Determine the [x, y] coordinate at the center of the cell enclosing the given text.  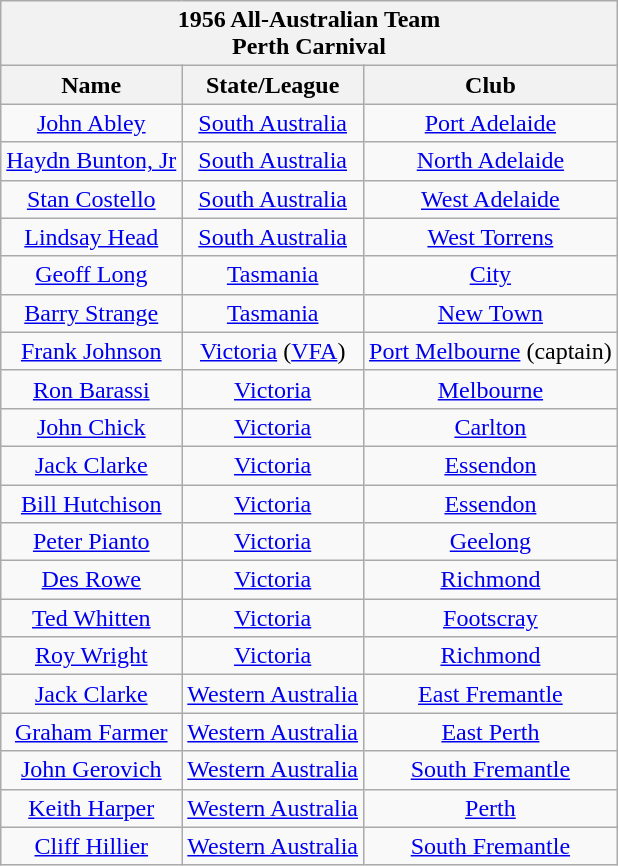
North Adelaide [491, 161]
Lindsay Head [92, 237]
West Torrens [491, 237]
Cliff Hillier [92, 846]
Geelong [491, 542]
John Chick [92, 427]
Ted Whitten [92, 618]
West Adelaide [491, 199]
Port Melbourne (captain) [491, 351]
Victoria (VFA) [273, 351]
Graham Farmer [92, 732]
Roy Wright [92, 656]
Name [92, 85]
State/League [273, 85]
Melbourne [491, 389]
Keith Harper [92, 808]
Carlton [491, 427]
Peter Pianto [92, 542]
Bill Hutchison [92, 503]
Club [491, 85]
Frank Johnson [92, 351]
Barry Strange [92, 313]
Geoff Long [92, 275]
East Perth [491, 732]
Stan Costello [92, 199]
Port Adelaide [491, 123]
Haydn Bunton, Jr [92, 161]
Footscray [491, 618]
1956 All-Australian TeamPerth Carnival [309, 34]
John Gerovich [92, 770]
City [491, 275]
Des Rowe [92, 580]
Perth [491, 808]
Ron Barassi [92, 389]
John Abley [92, 123]
New Town [491, 313]
East Fremantle [491, 694]
